From the cell containing the given text, extract its center point as [X, Y] coordinate. 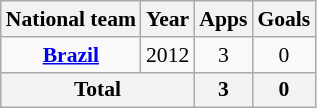
Goals [284, 19]
Total [98, 90]
Year [168, 19]
Brazil [71, 55]
2012 [168, 55]
Apps [223, 19]
National team [71, 19]
